For the text-containing cell, return its midpoint in [X, Y] coordinate format. 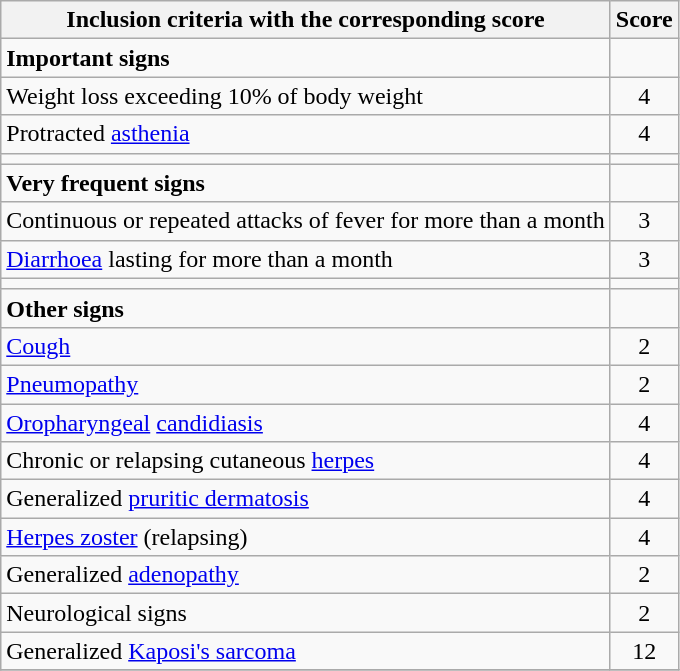
Weight loss exceeding 10% of body weight [306, 96]
Inclusion criteria with the corresponding score [306, 20]
12 [644, 651]
Oropharyngeal candidiasis [306, 423]
Generalized pruritic dermatosis [306, 499]
Neurological signs [306, 613]
Very frequent signs [306, 183]
Score [644, 20]
Diarrhoea lasting for more than a month [306, 259]
Cough [306, 346]
Generalized Kaposi's sarcoma [306, 651]
Generalized adenopathy [306, 575]
Continuous or repeated attacks of fever for more than a month [306, 221]
Pneumopathy [306, 384]
Important signs [306, 58]
Other signs [306, 308]
Herpes zoster (relapsing) [306, 537]
Protracted asthenia [306, 134]
Chronic or relapsing cutaneous herpes [306, 461]
